Provide the (X, Y) coordinate of the cell's center where the given text is located.  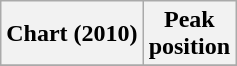
Peakposition (189, 34)
Chart (2010) (72, 34)
